Detect which cell encompasses the target text, then output its [X, Y] center coordinate. 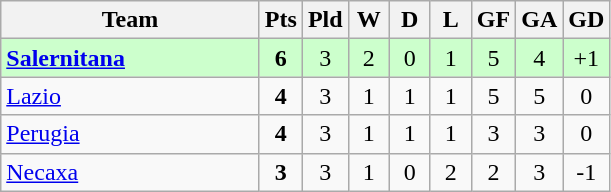
Salernitana [130, 58]
GF [493, 20]
Perugia [130, 134]
GA [540, 20]
Lazio [130, 96]
6 [280, 58]
Necaxa [130, 172]
D [410, 20]
L [450, 20]
-1 [586, 172]
+1 [586, 58]
Team [130, 20]
W [368, 20]
GD [586, 20]
Pld [325, 20]
Pts [280, 20]
